Scan for the cell matching the given text and deliver its [X, Y] coordinate at center. 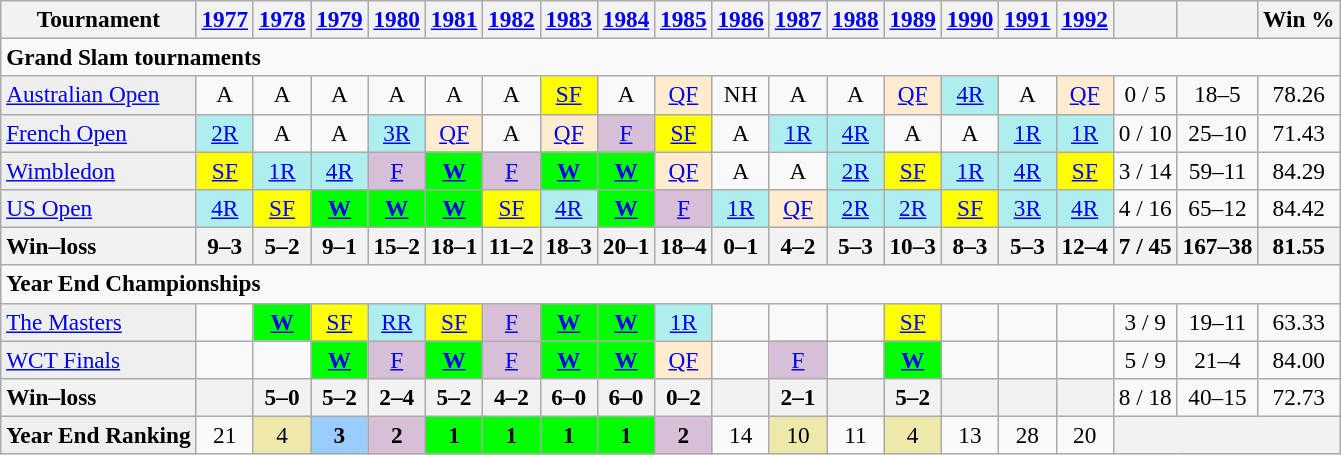
1977 [224, 19]
Grand Slam tournaments [670, 57]
RR [396, 322]
72.73 [1299, 397]
3 / 9 [1145, 322]
NH [740, 95]
French Open [98, 133]
Tournament [98, 19]
59–11 [1218, 170]
2–1 [798, 397]
0 / 10 [1145, 133]
Year End Ranking [98, 435]
The Masters [98, 322]
1980 [396, 19]
1988 [856, 19]
1983 [568, 19]
18–5 [1218, 95]
5 / 9 [1145, 359]
WCT Finals [98, 359]
1991 [1028, 19]
1982 [512, 19]
US Open [98, 208]
1978 [282, 19]
1990 [970, 19]
84.42 [1299, 208]
Wimbledon [98, 170]
1992 [1084, 19]
1984 [626, 19]
40–15 [1218, 397]
0 / 5 [1145, 95]
84.29 [1299, 170]
18–1 [454, 246]
1986 [740, 19]
9–1 [340, 246]
13 [970, 435]
18–3 [568, 246]
9–3 [224, 246]
1985 [684, 19]
12–4 [1084, 246]
Win % [1299, 19]
15–2 [396, 246]
Year End Championships [670, 284]
25–10 [1218, 133]
1981 [454, 19]
1987 [798, 19]
2–4 [396, 397]
21–4 [1218, 359]
84.00 [1299, 359]
19–11 [1218, 322]
11 [856, 435]
21 [224, 435]
1989 [912, 19]
18–4 [684, 246]
71.43 [1299, 133]
3 [340, 435]
20–1 [626, 246]
28 [1028, 435]
11–2 [512, 246]
10 [798, 435]
Australian Open [98, 95]
65–12 [1218, 208]
1979 [340, 19]
81.55 [1299, 246]
0–2 [684, 397]
10–3 [912, 246]
14 [740, 435]
0–1 [740, 246]
8–3 [970, 246]
3 / 14 [1145, 170]
5–0 [282, 397]
8 / 18 [1145, 397]
167–38 [1218, 246]
7 / 45 [1145, 246]
63.33 [1299, 322]
4 / 16 [1145, 208]
20 [1084, 435]
78.26 [1299, 95]
